Return the [X, Y] coordinate for the center point of the cell that contains the specified text.  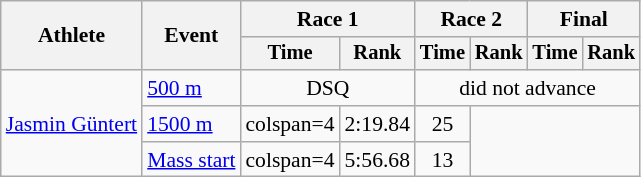
Athlete [72, 36]
colspan=4 [290, 124]
did not advance [528, 88]
1500 m [191, 124]
500 m [191, 88]
DSQ [328, 88]
Final [584, 19]
Race 1 [328, 19]
2:19.84 [378, 124]
Jasmin Güntert [72, 124]
Race 2 [471, 19]
25 [442, 124]
Event [191, 36]
